Pinpoint the cell where the given text exists, returning its (X, Y) midpoint coordinate. 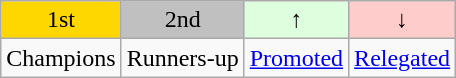
1st (61, 20)
Relegated (402, 58)
Promoted (296, 58)
Runners-up (182, 58)
↑ (296, 20)
Champions (61, 58)
↓ (402, 20)
2nd (182, 20)
